Identify which cell holds the provided text, then report its [X, Y] central coordinate. 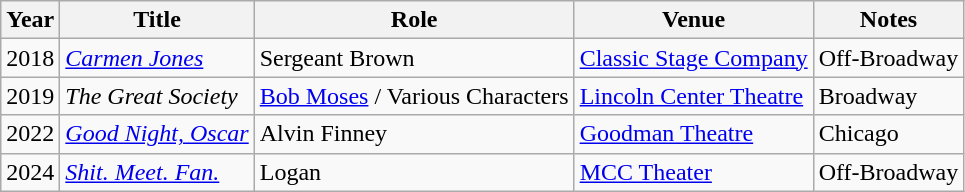
Chicago [888, 134]
Classic Stage Company [694, 58]
2022 [30, 134]
Notes [888, 20]
Carmen Jones [157, 58]
MCC Theater [694, 172]
2024 [30, 172]
Title [157, 20]
Logan [414, 172]
Lincoln Center Theatre [694, 96]
2019 [30, 96]
The Great Society [157, 96]
Broadway [888, 96]
Venue [694, 20]
2018 [30, 58]
Year [30, 20]
Sergeant Brown [414, 58]
Goodman Theatre [694, 134]
Role [414, 20]
Bob Moses / Various Characters [414, 96]
Shit. Meet. Fan. [157, 172]
Alvin Finney [414, 134]
Good Night, Oscar [157, 134]
